Capture the cell that displays the provided text and extract its [X, Y] central coordinate. 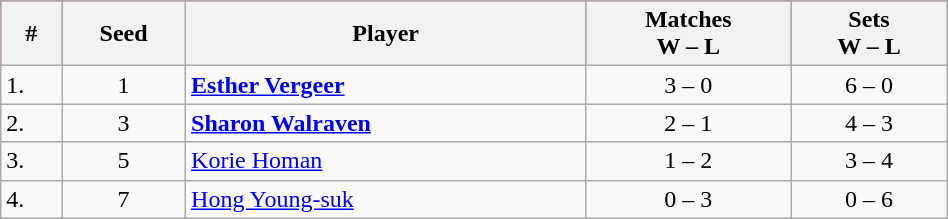
3 – 0 [688, 85]
5 [124, 161]
1. [32, 85]
MatchesW – L [688, 34]
# [32, 34]
Korie Homan [386, 161]
3. [32, 161]
Esther Vergeer [386, 85]
3 – 4 [870, 161]
4. [32, 199]
Seed [124, 34]
Hong Young-suk [386, 199]
0 – 3 [688, 199]
6 – 0 [870, 85]
1 – 2 [688, 161]
7 [124, 199]
Player [386, 34]
0 – 6 [870, 199]
2 – 1 [688, 123]
4 – 3 [870, 123]
SetsW – L [870, 34]
3 [124, 123]
Sharon Walraven [386, 123]
2. [32, 123]
1 [124, 85]
